Return the (X, Y) coordinate for the center point of the cell that contains the specified text.  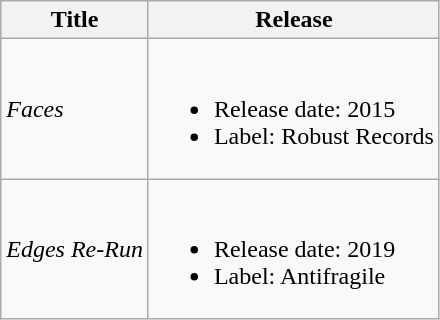
Edges Re-Run (75, 249)
Title (75, 20)
Release date: 2019Label: Antifragile (294, 249)
Faces (75, 109)
Release (294, 20)
Release date: 2015Label: Robust Records (294, 109)
